Locate the cell with the specified text and output its [x, y] center coordinate. 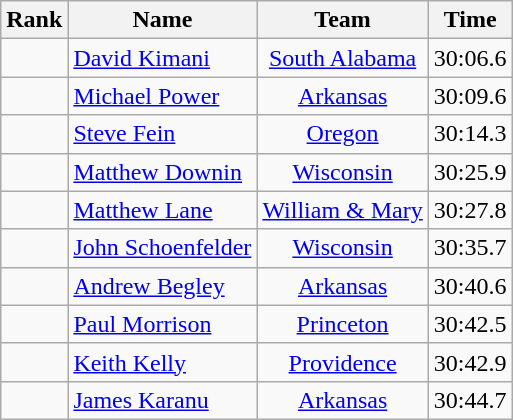
30:35.7 [470, 248]
Paul Morrison [162, 324]
John Schoenfelder [162, 248]
Keith Kelly [162, 362]
Name [162, 20]
William & Mary [342, 210]
Michael Power [162, 96]
30:44.7 [470, 400]
Princeton [342, 324]
South Alabama [342, 58]
Andrew Begley [162, 286]
30:27.8 [470, 210]
Providence [342, 362]
Matthew Downin [162, 172]
30:42.9 [470, 362]
30:25.9 [470, 172]
Team [342, 20]
James Karanu [162, 400]
30:14.3 [470, 134]
Steve Fein [162, 134]
David Kimani [162, 58]
Oregon [342, 134]
Time [470, 20]
Matthew Lane [162, 210]
30:40.6 [470, 286]
Rank [34, 20]
30:06.6 [470, 58]
30:09.6 [470, 96]
30:42.5 [470, 324]
